Provide the (x, y) coordinate of the cell's center where the given text is located.  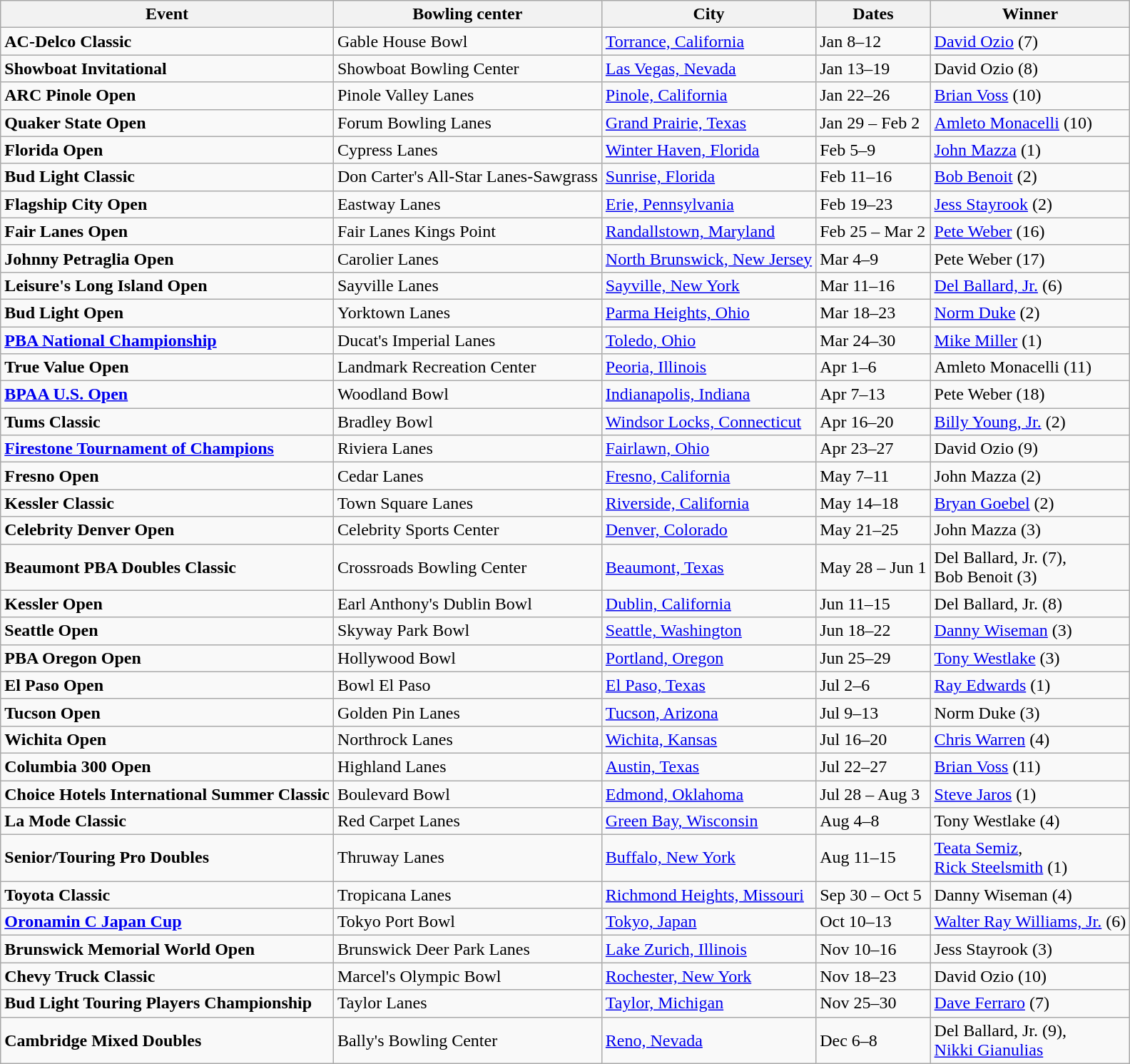
Jun 11–15 (873, 604)
Sep 30 – Oct 5 (873, 895)
AC-Delco Classic (167, 41)
Quaker State Open (167, 123)
Celebrity Sports Center (467, 530)
Fairlawn, Ohio (708, 449)
Reno, Nevada (708, 1040)
Bally's Bowling Center (467, 1040)
Thruway Lanes (467, 858)
Norm Duke (2) (1030, 313)
Sunrise, Florida (708, 177)
Bud Light Classic (167, 177)
Senior/Touring Pro Doubles (167, 858)
Highland Lanes (467, 766)
Mar 24–30 (873, 340)
Winner (1030, 14)
Boulevard Bowl (467, 794)
Gable House Bowl (467, 41)
Florida Open (167, 150)
Fresno, California (708, 476)
David Ozio (7) (1030, 41)
Sayville Lanes (467, 285)
Bowling center (467, 14)
Yorktown Lanes (467, 313)
Erie, Pennsylvania (708, 204)
Winter Haven, Florida (708, 150)
Mar 18–23 (873, 313)
Ducat's Imperial Lanes (467, 340)
Kessler Classic (167, 503)
ARC Pinole Open (167, 96)
Dublin, California (708, 604)
Jan 13–19 (873, 69)
True Value Open (167, 368)
Jul 2–6 (873, 685)
May 14–18 (873, 503)
Pinole, California (708, 96)
Toyota Classic (167, 895)
Pete Weber (17) (1030, 258)
Don Carter's All-Star Lanes-Sawgrass (467, 177)
La Mode Classic (167, 821)
Forum Bowling Lanes (467, 123)
Hollywood Bowl (467, 658)
Del Ballard, Jr. (7),Bob Benoit (3) (1030, 567)
Brunswick Deer Park Lanes (467, 949)
John Mazza (1) (1030, 150)
Amleto Monacelli (11) (1030, 368)
Earl Anthony's Dublin Bowl (467, 604)
David Ozio (9) (1030, 449)
Mike Miller (1) (1030, 340)
Woodland Bowl (467, 395)
Aug 4–8 (873, 821)
Austin, Texas (708, 766)
Jan 8–12 (873, 41)
Skyway Park Bowl (467, 631)
John Mazza (3) (1030, 530)
Green Bay, Wisconsin (708, 821)
Cambridge Mixed Doubles (167, 1040)
Peoria, Illinois (708, 368)
Del Ballard, Jr. (9),Nikki Gianulias (1030, 1040)
David Ozio (8) (1030, 69)
Fair Lanes Kings Point (467, 231)
Chris Warren (4) (1030, 739)
Oronamin C Japan Cup (167, 922)
Jul 16–20 (873, 739)
Fresno Open (167, 476)
Mar 4–9 (873, 258)
Bud Light Touring Players Championship (167, 1003)
Town Square Lanes (467, 503)
Mar 11–16 (873, 285)
Toledo, Ohio (708, 340)
PBA Oregon Open (167, 658)
Indianapolis, Indiana (708, 395)
Event (167, 14)
Brunswick Memorial World Open (167, 949)
Windsor Locks, Connecticut (708, 422)
Del Ballard, Jr. (6) (1030, 285)
Leisure's Long Island Open (167, 285)
Golden Pin Lanes (467, 712)
Feb 19–23 (873, 204)
Showboat Bowling Center (467, 69)
Jul 28 – Aug 3 (873, 794)
Showboat Invitational (167, 69)
Jun 18–22 (873, 631)
Teata Semiz,Rick Steelsmith (1) (1030, 858)
Jess Stayrook (2) (1030, 204)
Rochester, New York (708, 976)
Taylor, Michigan (708, 1003)
Riviera Lanes (467, 449)
Bryan Goebel (2) (1030, 503)
Apr 23–27 (873, 449)
Bowl El Paso (467, 685)
El Paso Open (167, 685)
Apr 7–13 (873, 395)
Danny Wiseman (3) (1030, 631)
Del Ballard, Jr. (8) (1030, 604)
Richmond Heights, Missouri (708, 895)
Nov 10–16 (873, 949)
Firestone Tournament of Champions (167, 449)
Landmark Recreation Center (467, 368)
Billy Young, Jr. (2) (1030, 422)
Seattle, Washington (708, 631)
Lake Zurich, Illinois (708, 949)
Portland, Oregon (708, 658)
Danny Wiseman (4) (1030, 895)
Tums Classic (167, 422)
Cypress Lanes (467, 150)
David Ozio (10) (1030, 976)
Edmond, Oklahoma (708, 794)
Dave Ferraro (7) (1030, 1003)
Wichita Open (167, 739)
Jul 22–27 (873, 766)
Fair Lanes Open (167, 231)
Sayville, New York (708, 285)
Bud Light Open (167, 313)
Parma Heights, Ohio (708, 313)
Tropicana Lanes (467, 895)
Oct 10–13 (873, 922)
Amleto Monacelli (10) (1030, 123)
PBA National Championship (167, 340)
Norm Duke (3) (1030, 712)
Dec 6–8 (873, 1040)
Las Vegas, Nevada (708, 69)
Northrock Lanes (467, 739)
Beaumont, Texas (708, 567)
Tucson, Arizona (708, 712)
Tokyo, Japan (708, 922)
May 21–25 (873, 530)
Eastway Lanes (467, 204)
Tokyo Port Bowl (467, 922)
El Paso, Texas (708, 685)
Apr 1–6 (873, 368)
Buffalo, New York (708, 858)
Torrance, California (708, 41)
Carolier Lanes (467, 258)
Jun 25–29 (873, 658)
Brian Voss (11) (1030, 766)
Grand Prairie, Texas (708, 123)
Tony Westlake (3) (1030, 658)
Feb 11–16 (873, 177)
Kessler Open (167, 604)
Pete Weber (16) (1030, 231)
BPAA U.S. Open (167, 395)
Feb 25 – Mar 2 (873, 231)
Apr 16–20 (873, 422)
Red Carpet Lanes (467, 821)
Seattle Open (167, 631)
John Mazza (2) (1030, 476)
Bradley Bowl (467, 422)
Aug 11–15 (873, 858)
Jan 29 – Feb 2 (873, 123)
Johnny Petraglia Open (167, 258)
Flagship City Open (167, 204)
Beaumont PBA Doubles Classic (167, 567)
Bob Benoit (2) (1030, 177)
Cedar Lanes (467, 476)
Randallstown, Maryland (708, 231)
Brian Voss (10) (1030, 96)
North Brunswick, New Jersey (708, 258)
Nov 18–23 (873, 976)
Dates (873, 14)
Marcel's Olympic Bowl (467, 976)
Denver, Colorado (708, 530)
Ray Edwards (1) (1030, 685)
Celebrity Denver Open (167, 530)
Columbia 300 Open (167, 766)
Walter Ray Williams, Jr. (6) (1030, 922)
Jul 9–13 (873, 712)
Tony Westlake (4) (1030, 821)
Nov 25–30 (873, 1003)
City (708, 14)
Jan 22–26 (873, 96)
May 28 – Jun 1 (873, 567)
Crossroads Bowling Center (467, 567)
Chevy Truck Classic (167, 976)
Pete Weber (18) (1030, 395)
Choice Hotels International Summer Classic (167, 794)
Taylor Lanes (467, 1003)
May 7–11 (873, 476)
Feb 5–9 (873, 150)
Jess Stayrook (3) (1030, 949)
Pinole Valley Lanes (467, 96)
Steve Jaros (1) (1030, 794)
Wichita, Kansas (708, 739)
Tucson Open (167, 712)
Riverside, California (708, 503)
